Provide the (X, Y) coordinate of the cell's center where the given text is located.  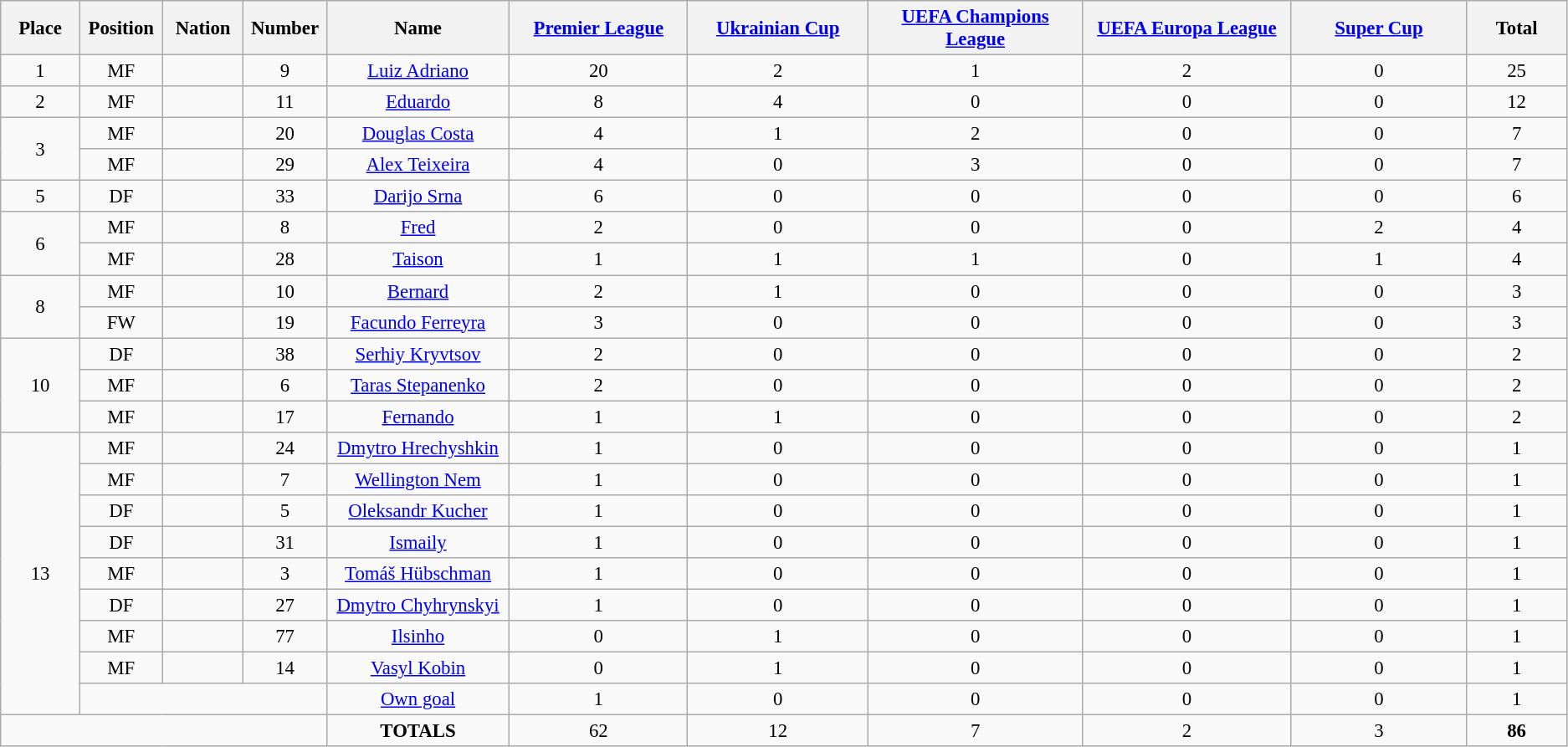
Tomáš Hübschman (418, 574)
Ukrainian Cup (778, 28)
Taras Stepanenko (418, 385)
Premier League (599, 28)
11 (284, 102)
77 (284, 637)
Alex Teixeira (418, 165)
31 (284, 542)
Dmytro Hrechyshkin (418, 448)
Ismaily (418, 542)
Taison (418, 259)
Vasyl Kobin (418, 668)
29 (284, 165)
27 (284, 606)
9 (284, 71)
Place (40, 28)
25 (1517, 71)
Fernando (418, 417)
Total (1517, 28)
38 (284, 354)
19 (284, 322)
33 (284, 197)
Facundo Ferreyra (418, 322)
14 (284, 668)
Dmytro Chyhrynskyi (418, 606)
Number (284, 28)
TOTALS (418, 731)
Position (120, 28)
86 (1517, 731)
62 (599, 731)
Luiz Adriano (418, 71)
13 (40, 574)
Nation (202, 28)
28 (284, 259)
Fred (418, 228)
Darijo Srna (418, 197)
Ilsinho (418, 637)
Eduardo (418, 102)
24 (284, 448)
Douglas Costa (418, 134)
Bernard (418, 291)
Wellington Nem (418, 479)
UEFA Europa League (1187, 28)
Oleksandr Kucher (418, 511)
Super Cup (1379, 28)
17 (284, 417)
Own goal (418, 699)
Name (418, 28)
UEFA Champions League (976, 28)
FW (120, 322)
Serhiy Kryvtsov (418, 354)
